Identify which cell holds the provided text, then report its (X, Y) central coordinate. 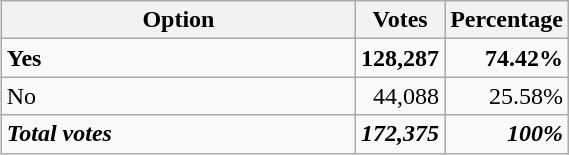
44,088 (400, 96)
100% (507, 134)
172,375 (400, 134)
74.42% (507, 58)
No (178, 96)
Votes (400, 20)
Yes (178, 58)
Total votes (178, 134)
25.58% (507, 96)
128,287 (400, 58)
Option (178, 20)
Percentage (507, 20)
